Capture the cell that displays the provided text and extract its (x, y) central coordinate. 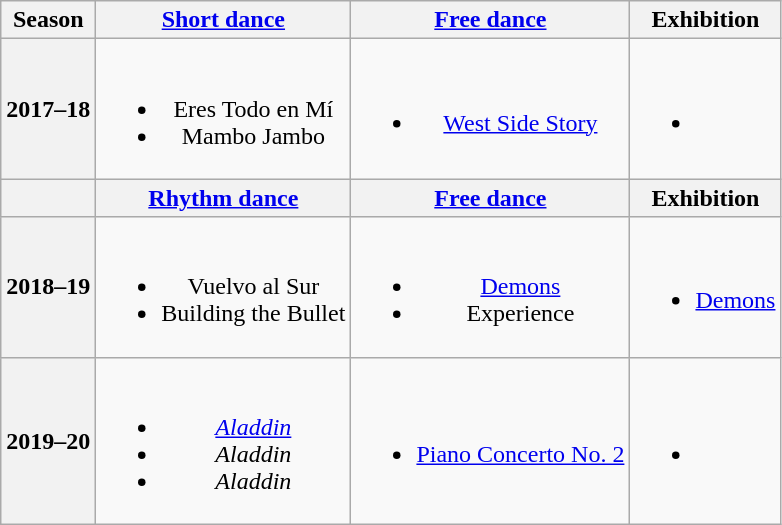
Vuelvo al Sur Building the Bullet (224, 287)
2017–18 (48, 109)
2018–19 (48, 287)
Piano Concerto No. 2 (490, 440)
2019–20 (48, 440)
Demons (706, 287)
Eres Todo en Mí Mambo Jambo (224, 109)
West Side Story (490, 109)
Aladdin Aladdin Aladdin (224, 440)
Season (48, 20)
Demons Experience (490, 287)
Short dance (224, 20)
Rhythm dance (224, 198)
